Output the [X, Y] coordinate of the center of the cell containing the given text.  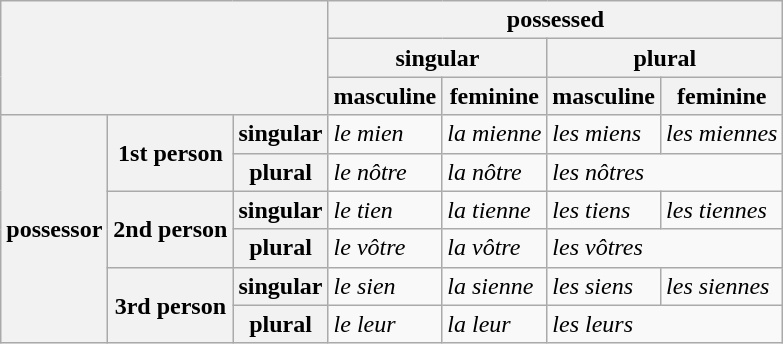
la nôtre [494, 172]
2nd person [170, 229]
le tien [385, 210]
le vôtre [385, 248]
la sienne [494, 286]
le nôtre [385, 172]
1st person [170, 153]
possessed [556, 20]
les miennes [722, 134]
possessor [54, 229]
les nôtres [665, 172]
les tiens [604, 210]
la vôtre [494, 248]
les siennes [722, 286]
les siens [604, 286]
les tiennes [722, 210]
la tienne [494, 210]
les vôtres [665, 248]
le sien [385, 286]
3rd person [170, 305]
les miens [604, 134]
le mien [385, 134]
la leur [494, 324]
les leurs [665, 324]
la mienne [494, 134]
le leur [385, 324]
